For the text-containing cell, return its midpoint in (X, Y) coordinate format. 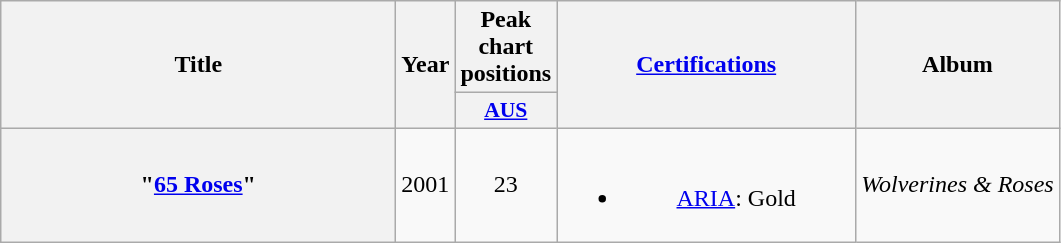
Title (198, 65)
Wolverines & Roses (958, 184)
Year (426, 65)
Certifications (706, 65)
Peak chart positions (506, 47)
2001 (426, 184)
"65 Roses" (198, 184)
AUS (506, 111)
Album (958, 65)
ARIA: Gold (706, 184)
23 (506, 184)
